Return the (X, Y) coordinate for the center point of the cell that contains the specified text.  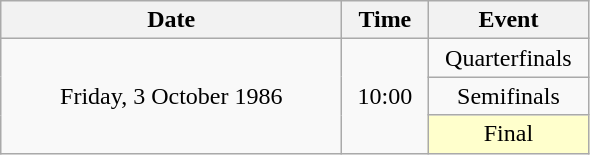
Friday, 3 October 1986 (172, 96)
Final (508, 134)
Date (172, 20)
Time (385, 20)
Semifinals (508, 96)
Event (508, 20)
10:00 (385, 96)
Quarterfinals (508, 58)
